Return the [X, Y] coordinate for the center point of the cell that contains the specified text.  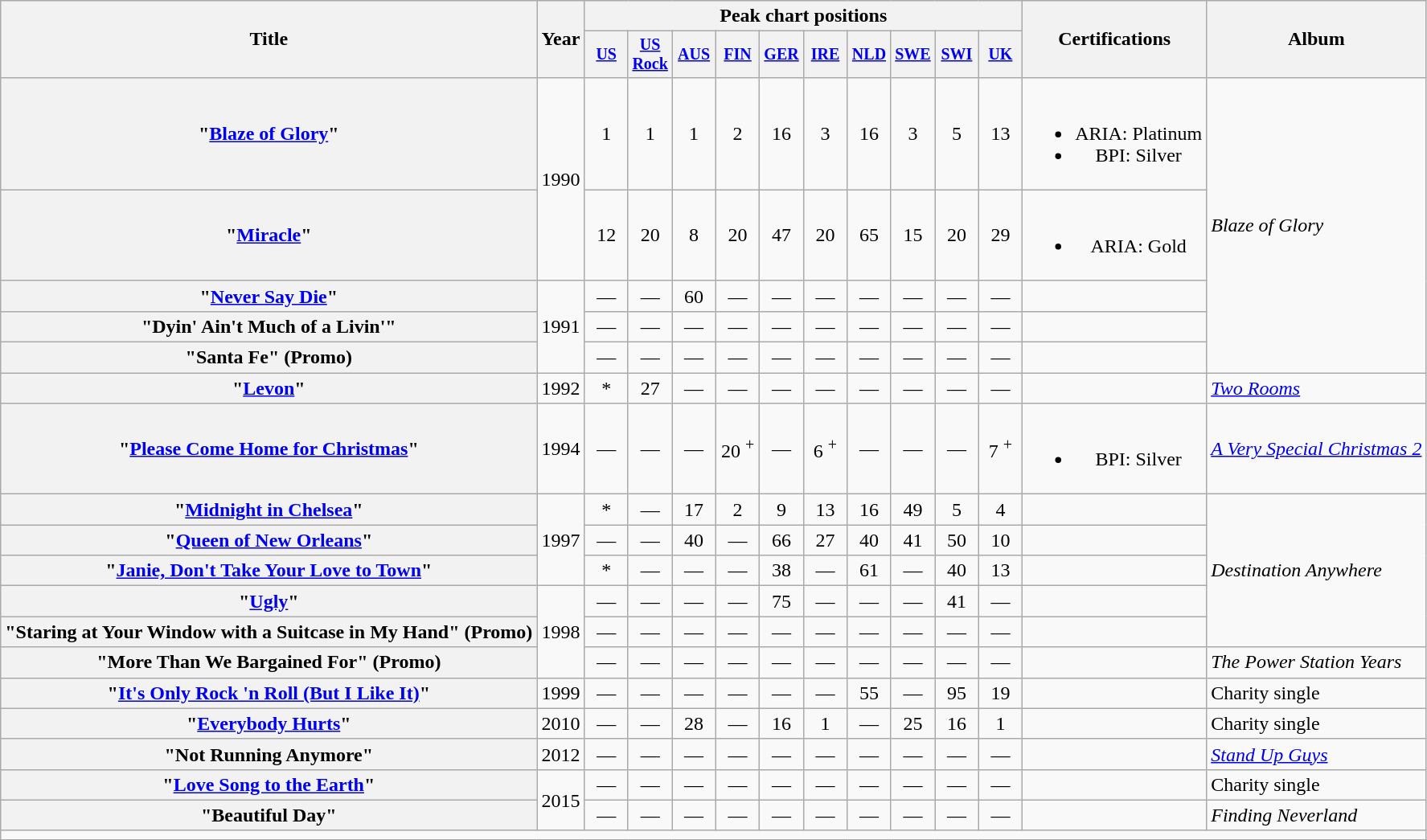
55 [869, 693]
"Not Running Anymore" [269, 754]
"Levon" [269, 388]
10 [1000, 540]
1992 [561, 388]
2010 [561, 723]
28 [694, 723]
"More Than We Bargained For" (Promo) [269, 662]
US [606, 55]
Peak chart positions [804, 16]
1998 [561, 632]
60 [694, 296]
47 [781, 235]
1999 [561, 693]
A Very Special Christmas 2 [1317, 449]
GER [781, 55]
UK [1000, 55]
Finding Neverland [1317, 815]
Destination Anywhere [1317, 571]
12 [606, 235]
25 [912, 723]
7 + [1000, 449]
20 + [737, 449]
"Dyin' Ain't Much of a Livin'" [269, 326]
1994 [561, 449]
SWI [957, 55]
Year [561, 39]
ARIA: PlatinumBPI: Silver [1114, 133]
"Beautiful Day" [269, 815]
"Janie, Don't Take Your Love to Town" [269, 571]
US Rock [650, 55]
4 [1000, 510]
75 [781, 601]
AUS [694, 55]
"Love Song to the Earth" [269, 785]
2015 [561, 800]
38 [781, 571]
17 [694, 510]
NLD [869, 55]
19 [1000, 693]
Certifications [1114, 39]
50 [957, 540]
49 [912, 510]
1990 [561, 178]
15 [912, 235]
"Santa Fe" (Promo) [269, 358]
"Miracle" [269, 235]
65 [869, 235]
Title [269, 39]
1997 [561, 540]
Blaze of Glory [1317, 225]
FIN [737, 55]
61 [869, 571]
The Power Station Years [1317, 662]
"It's Only Rock 'n Roll (But I Like It)" [269, 693]
BPI: Silver [1114, 449]
"Please Come Home for Christmas" [269, 449]
"Everybody Hurts" [269, 723]
29 [1000, 235]
9 [781, 510]
"Midnight in Chelsea" [269, 510]
95 [957, 693]
SWE [912, 55]
2012 [561, 754]
Album [1317, 39]
Stand Up Guys [1317, 754]
"Ugly" [269, 601]
8 [694, 235]
"Blaze of Glory" [269, 133]
66 [781, 540]
IRE [825, 55]
"Never Say Die" [269, 296]
ARIA: Gold [1114, 235]
1991 [561, 326]
Two Rooms [1317, 388]
6 + [825, 449]
"Queen of New Orleans" [269, 540]
"Staring at Your Window with a Suitcase in My Hand" (Promo) [269, 632]
